Extract the (X, Y) coordinate from the center of the cell holding the provided text.  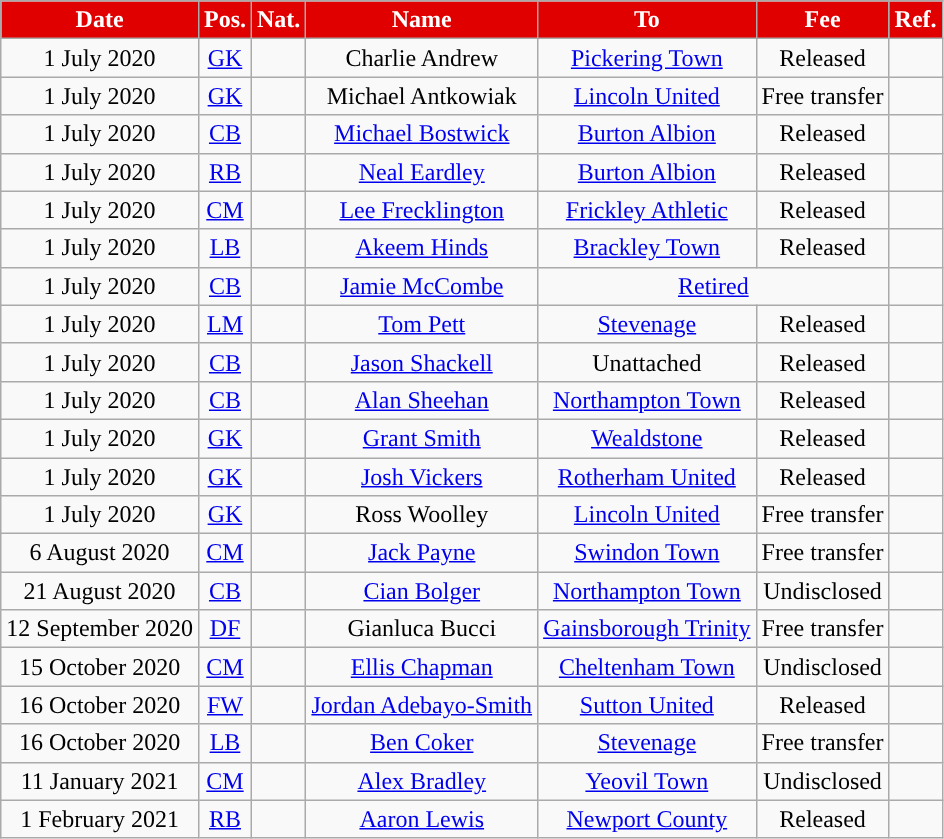
Ref. (916, 20)
LM (224, 324)
Grant Smith (422, 438)
Pickering Town (647, 58)
Cian Bolger (422, 591)
6 August 2020 (100, 553)
15 October 2020 (100, 667)
21 August 2020 (100, 591)
Retired (714, 286)
Frickley Athletic (647, 210)
To (647, 20)
Name (422, 20)
Jason Shackell (422, 362)
Jamie McCombe (422, 286)
Lee Frecklington (422, 210)
Jordan Adebayo-Smith (422, 705)
12 September 2020 (100, 629)
Pos. (224, 20)
Akeem Hinds (422, 248)
Cheltenham Town (647, 667)
Gainsborough Trinity (647, 629)
Josh Vickers (422, 477)
Michael Bostwick (422, 134)
Alex Bradley (422, 781)
Rotherham United (647, 477)
Gianluca Bucci (422, 629)
Yeovil Town (647, 781)
Wealdstone (647, 438)
Jack Payne (422, 553)
Ellis Chapman (422, 667)
Date (100, 20)
Alan Sheehan (422, 400)
Ben Coker (422, 743)
1 February 2021 (100, 819)
DF (224, 629)
Ross Woolley (422, 515)
Tom Pett (422, 324)
Michael Antkowiak (422, 96)
Newport County (647, 819)
Swindon Town (647, 553)
Unattached (647, 362)
Brackley Town (647, 248)
FW (224, 705)
Neal Eardley (422, 172)
Aaron Lewis (422, 819)
Fee (822, 20)
11 January 2021 (100, 781)
Sutton United (647, 705)
Nat. (279, 20)
Charlie Andrew (422, 58)
